Find where the given text appears and provide that cell's center as [X, Y] coordinate. 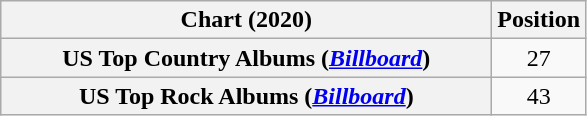
US Top Rock Albums (Billboard) [246, 96]
US Top Country Albums (Billboard) [246, 58]
27 [539, 58]
Position [539, 20]
43 [539, 96]
Chart (2020) [246, 20]
